Provide the (X, Y) coordinate of the cell's center where the given text is located.  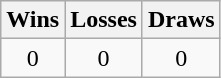
Draws (181, 20)
Wins (33, 20)
Losses (104, 20)
